Detect which cell encompasses the target text, then output its (x, y) center coordinate. 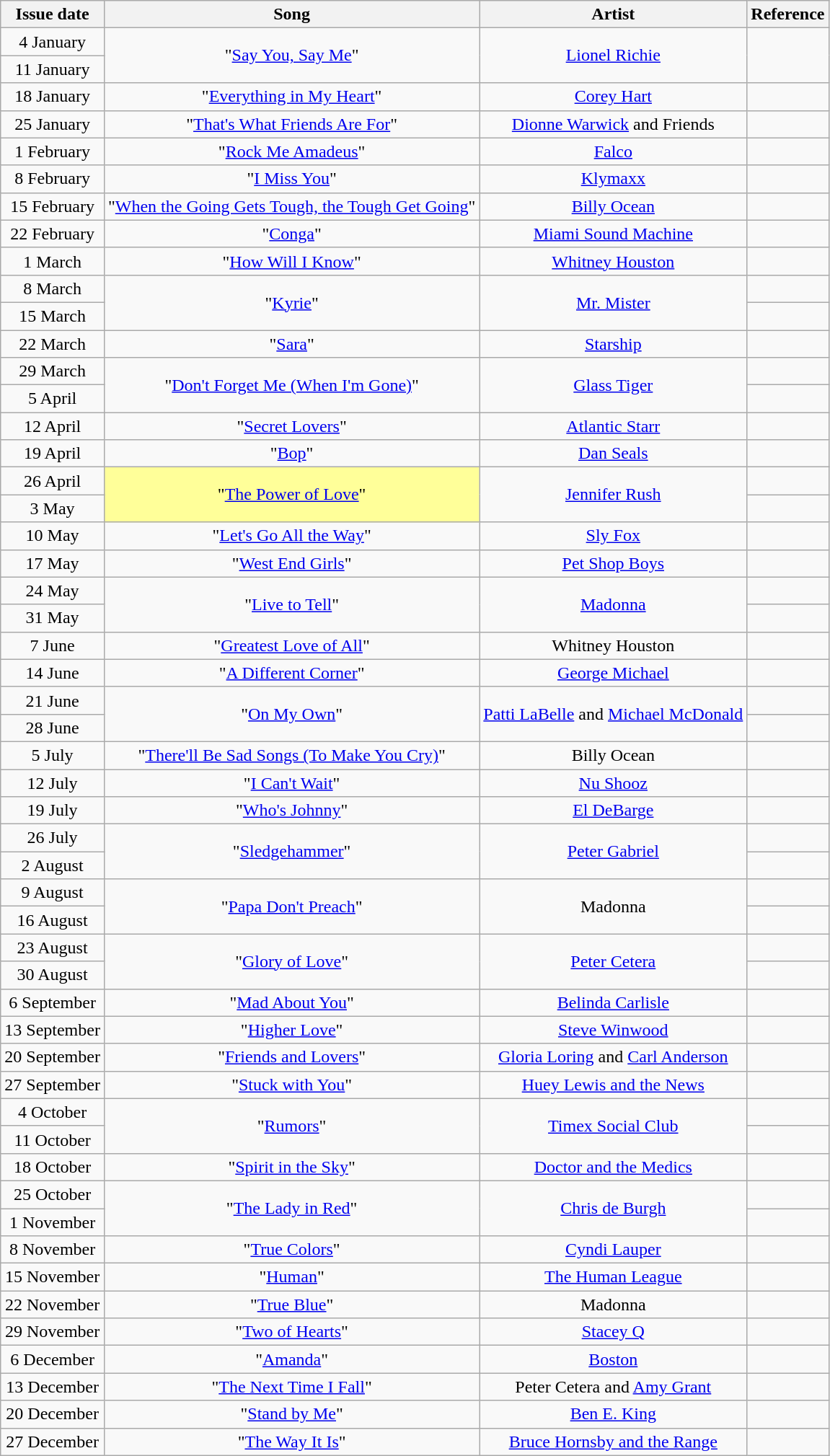
"How Will I Know" (291, 261)
"Who's Johnny" (291, 811)
Klymaxx (613, 179)
Starship (613, 344)
"Don't Forget Me (When I'm Gone)" (291, 385)
22 November (53, 1305)
"Rumors" (291, 1126)
19 July (53, 811)
"Friends and Lovers" (291, 1057)
Dan Seals (613, 454)
8 February (53, 179)
"Spirit in the Sky" (291, 1167)
29 March (53, 371)
Lionel Richie (613, 56)
27 December (53, 1442)
1 March (53, 261)
15 February (53, 206)
"Secret Lovers" (291, 426)
"True Blue" (291, 1305)
23 August (53, 948)
25 October (53, 1194)
1 November (53, 1222)
Issue date (53, 14)
The Human League (613, 1277)
3 May (53, 508)
31 May (53, 618)
4 January (53, 42)
"Say You, Say Me" (291, 56)
"That's What Friends Are For" (291, 124)
"Amanda" (291, 1359)
Song (291, 14)
12 July (53, 782)
25 January (53, 124)
"On My Own" (291, 714)
"Mad About You" (291, 1002)
"Glory of Love" (291, 961)
"Greatest Love of All" (291, 645)
20 September (53, 1057)
Sly Fox (613, 536)
Cyndi Lauper (613, 1250)
26 April (53, 481)
Doctor and the Medics (613, 1167)
22 February (53, 234)
Peter Cetera and Amy Grant (613, 1387)
28 June (53, 728)
"Let's Go All the Way" (291, 536)
24 May (53, 591)
18 October (53, 1167)
Miami Sound Machine (613, 234)
"There'll Be Sad Songs (To Make You Cry)" (291, 755)
"Live to Tell" (291, 604)
13 December (53, 1387)
El DeBarge (613, 811)
Peter Gabriel (613, 852)
"A Different Corner" (291, 673)
16 August (53, 920)
7 June (53, 645)
"Everything in My Heart" (291, 97)
11 January (53, 69)
"Sledgehammer" (291, 852)
26 July (53, 838)
"When the Going Gets Tough, the Tough Get Going" (291, 206)
Stacey Q (613, 1332)
9 August (53, 893)
Peter Cetera (613, 961)
"Conga" (291, 234)
George Michael (613, 673)
6 December (53, 1359)
Patti LaBelle and Michael McDonald (613, 714)
"The Next Time I Fall" (291, 1387)
"Rock Me Amadeus" (291, 151)
8 November (53, 1250)
11 October (53, 1139)
10 May (53, 536)
Reference (787, 14)
Falco (613, 151)
21 June (53, 700)
"West End Girls" (291, 563)
"Sara" (291, 344)
"Higher Love" (291, 1030)
Belinda Carlisle (613, 1002)
"Stuck with You" (291, 1085)
"The Way It Is" (291, 1442)
Dionne Warwick and Friends (613, 124)
27 September (53, 1085)
20 December (53, 1414)
19 April (53, 454)
"I Can't Wait" (291, 782)
Boston (613, 1359)
Huey Lewis and the News (613, 1085)
"I Miss You" (291, 179)
Nu Shooz (613, 782)
"Kyrie" (291, 302)
"Human" (291, 1277)
15 November (53, 1277)
"Papa Don't Preach" (291, 906)
Gloria Loring and Carl Anderson (613, 1057)
14 June (53, 673)
Atlantic Starr (613, 426)
Jennifer Rush (613, 495)
12 April (53, 426)
5 July (53, 755)
1 February (53, 151)
"Two of Hearts" (291, 1332)
15 March (53, 316)
22 March (53, 344)
"Stand by Me" (291, 1414)
13 September (53, 1030)
18 January (53, 97)
Bruce Hornsby and the Range (613, 1442)
6 September (53, 1002)
"Bop" (291, 454)
4 October (53, 1112)
Chris de Burgh (613, 1208)
"True Colors" (291, 1250)
5 April (53, 399)
29 November (53, 1332)
Corey Hart (613, 97)
"The Lady in Red" (291, 1208)
30 August (53, 975)
"The Power of Love" (291, 495)
Glass Tiger (613, 385)
2 August (53, 865)
17 May (53, 563)
Pet Shop Boys (613, 563)
Mr. Mister (613, 302)
Timex Social Club (613, 1126)
8 March (53, 288)
Ben E. King (613, 1414)
Steve Winwood (613, 1030)
Artist (613, 14)
